Find where the given text appears and provide that cell's center as (x, y) coordinate. 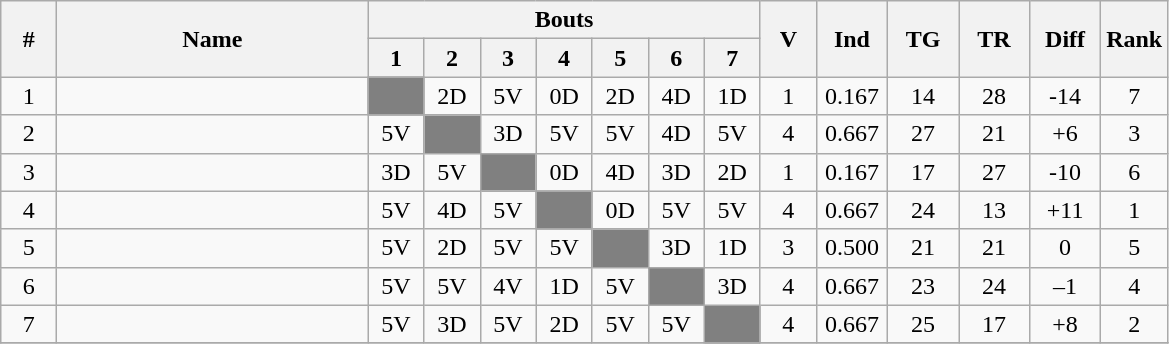
+8 (1066, 324)
14 (922, 96)
# (29, 39)
+6 (1066, 134)
V (788, 39)
23 (922, 286)
13 (994, 210)
Ind (852, 39)
Rank (1134, 39)
-10 (1066, 172)
28 (994, 96)
+11 (1066, 210)
TR (994, 39)
Name (212, 39)
Bouts (564, 20)
0 (1066, 248)
0.500 (852, 248)
4V (508, 286)
-14 (1066, 96)
–1 (1066, 286)
TG (922, 39)
25 (922, 324)
Diff (1066, 39)
